Determine the (X, Y) coordinate at the center of the cell enclosing the given text.  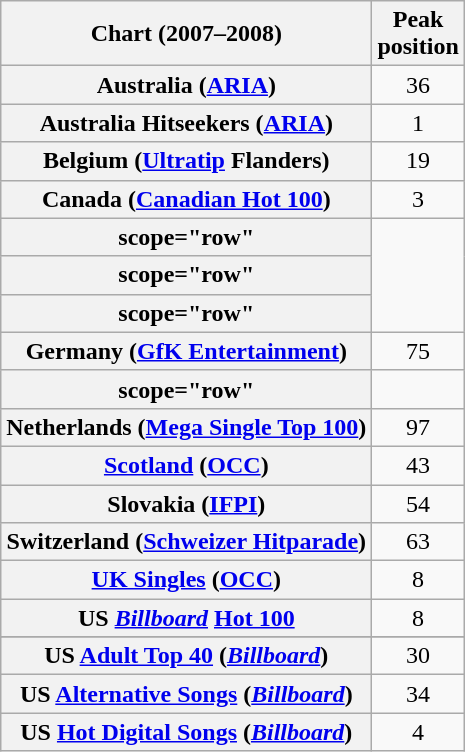
Germany (GfK Entertainment) (186, 351)
1 (418, 123)
75 (418, 351)
Peakposition (418, 34)
30 (418, 656)
Switzerland (Schweizer Hitparade) (186, 542)
Chart (2007–2008) (186, 34)
4 (418, 732)
US Billboard Hot 100 (186, 618)
Australia Hitseekers (ARIA) (186, 123)
36 (418, 85)
54 (418, 503)
97 (418, 427)
US Hot Digital Songs (Billboard) (186, 732)
UK Singles (OCC) (186, 580)
63 (418, 542)
43 (418, 465)
Australia (ARIA) (186, 85)
3 (418, 199)
34 (418, 694)
US Adult Top 40 (Billboard) (186, 656)
Slovakia (IFPI) (186, 503)
Scotland (OCC) (186, 465)
US Alternative Songs (Billboard) (186, 694)
19 (418, 161)
Belgium (Ultratip Flanders) (186, 161)
Netherlands (Mega Single Top 100) (186, 427)
Canada (Canadian Hot 100) (186, 199)
